For the text-containing cell, return its midpoint in (X, Y) coordinate format. 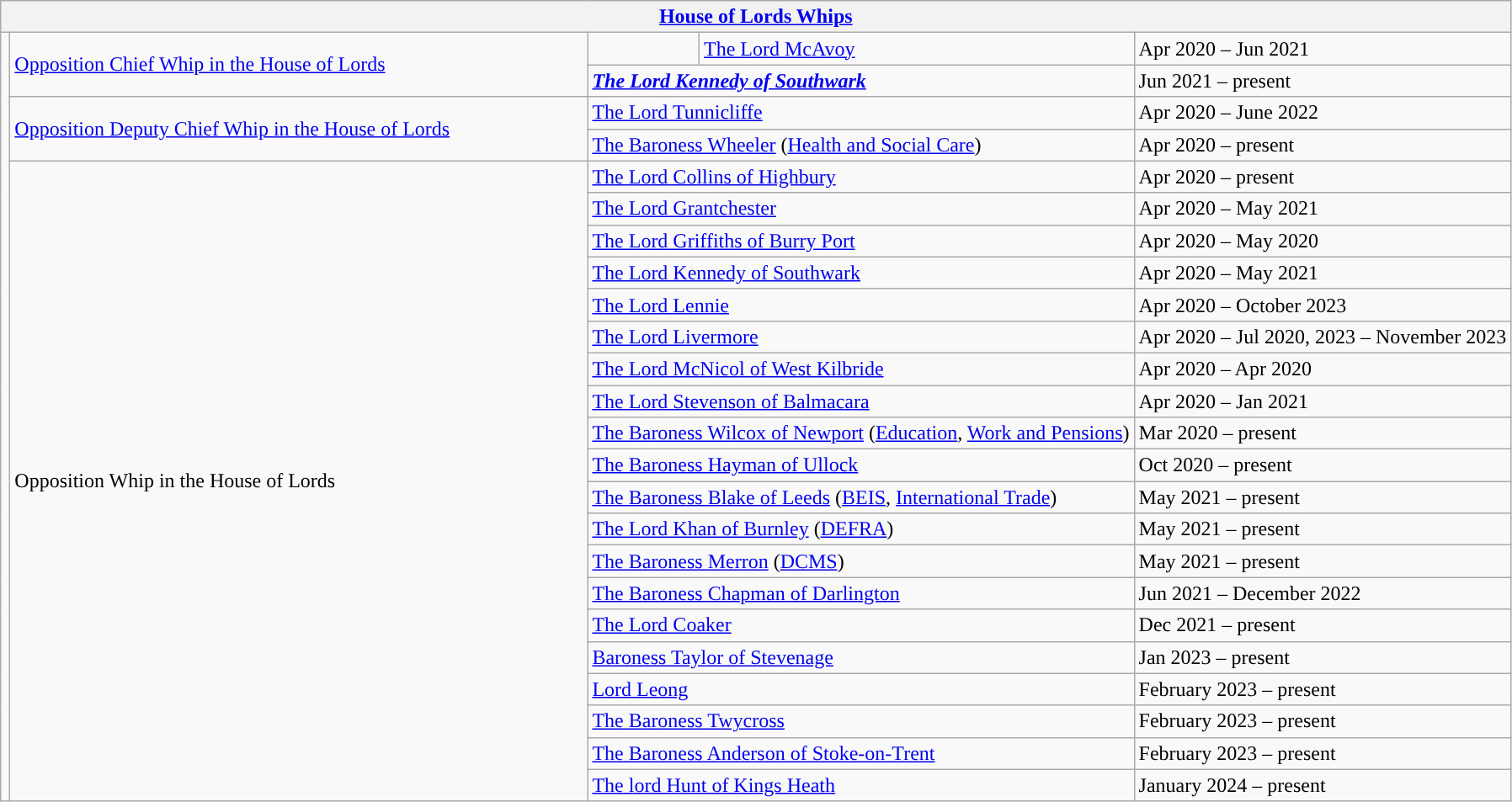
Mar 2020 – present (1323, 433)
Oct 2020 – present (1323, 465)
Apr 2020 – October 2023 (1323, 305)
Baroness Taylor of Stevenage (860, 657)
Opposition Whip in the House of Lords (299, 481)
The lord Hunt of Kings Heath (860, 785)
Apr 2020 – June 2022 (1323, 113)
Apr 2020 – May 2020 (1323, 241)
Lord Leong (860, 689)
The Lord Tunnicliffe (860, 113)
The Baroness Blake of Leeds (BEIS, International Trade) (860, 497)
The Lord Lennie (860, 305)
The Lord Stevenson of Balmacara (860, 401)
The Lord Griffiths of Burry Port (860, 241)
The Baroness Anderson of Stoke-on-Trent (860, 753)
The Lord Khan of Burnley (DEFRA) (860, 529)
The Lord Grantchester (860, 209)
Jun 2021 – present (1323, 81)
Apr 2020 – Jan 2021 (1323, 401)
The Lord Coaker (860, 625)
The Baroness Wheeler (Health and Social Care) (860, 145)
The Lord Livermore (860, 337)
The Lord McAvoy (918, 49)
The Baroness Hayman of Ullock (860, 465)
The Baroness Wilcox of Newport (Education, Work and Pensions) (860, 433)
The Lord McNicol of West Kilbride (860, 369)
Opposition Deputy Chief Whip in the House of Lords (299, 129)
The Baroness Chapman of Darlington (860, 593)
Apr 2020 – Apr 2020 (1323, 369)
The Baroness Merron (DCMS) (860, 561)
Apr 2020 – Jul 2020, 2023 – November 2023 (1323, 337)
House of Lords Whips (756, 17)
January 2024 – present (1323, 785)
Opposition Chief Whip in the House of Lords (299, 65)
Jan 2023 – present (1323, 657)
Dec 2021 – present (1323, 625)
Jun 2021 – December 2022 (1323, 593)
Apr 2020 – Jun 2021 (1323, 49)
The Baroness Twycross (860, 721)
The Lord Collins of Highbury (860, 177)
